Capture the cell that displays the provided text and extract its [X, Y] central coordinate. 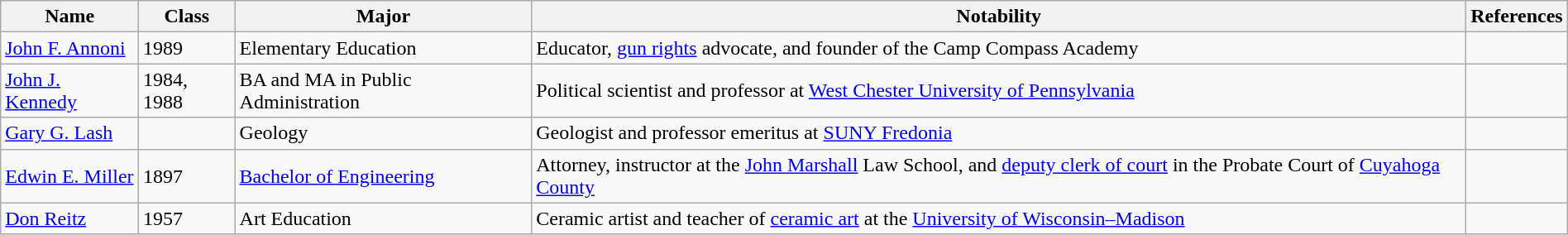
BA and MA in Public Administration [384, 91]
John F. Annoni [69, 48]
Art Education [384, 218]
References [1517, 17]
Geologist and professor emeritus at SUNY Fredonia [999, 133]
Ceramic artist and teacher of ceramic art at the University of Wisconsin–Madison [999, 218]
Elementary Education [384, 48]
Class [187, 17]
Bachelor of Engineering [384, 175]
Don Reitz [69, 218]
1984, 1988 [187, 91]
Major [384, 17]
John J. Kennedy [69, 91]
1989 [187, 48]
Edwin E. Miller [69, 175]
1957 [187, 218]
1897 [187, 175]
Gary G. Lash [69, 133]
Geology [384, 133]
Name [69, 17]
Political scientist and professor at West Chester University of Pennsylvania [999, 91]
Notability [999, 17]
Attorney, instructor at the John Marshall Law School, and deputy clerk of court in the Probate Court of Cuyahoga County [999, 175]
Educator, gun rights advocate, and founder of the Camp Compass Academy [999, 48]
